Determine the [x, y] coordinate at the center of the cell enclosing the given text.  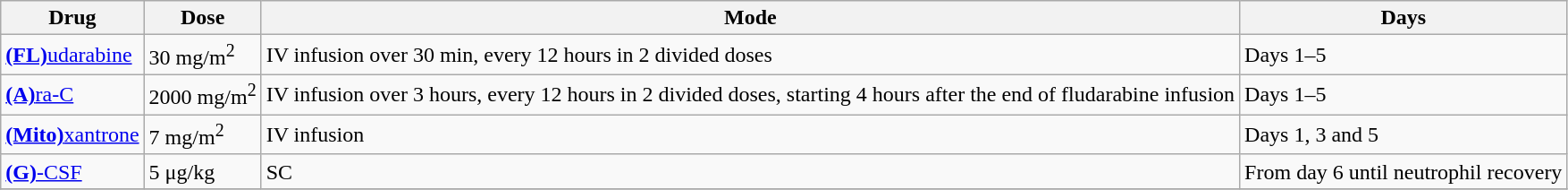
5 μg/kg [202, 171]
SC [750, 171]
30 mg/m2 [202, 56]
7 mg/m2 [202, 134]
(A)ra-C [72, 95]
Mode [750, 18]
IV infusion over 3 hours, every 12 hours in 2 divided doses, starting 4 hours after the end of fludarabine infusion [750, 95]
(G)-CSF [72, 171]
Dose [202, 18]
(FL)udarabine [72, 56]
From day 6 until neutrophil recovery [1404, 171]
IV infusion over 30 min, every 12 hours in 2 divided doses [750, 56]
Days [1404, 18]
IV infusion [750, 134]
(Mito)xantrone [72, 134]
2000 mg/m2 [202, 95]
Drug [72, 18]
Days 1, 3 and 5 [1404, 134]
